Capture the cell that displays the provided text and extract its [X, Y] central coordinate. 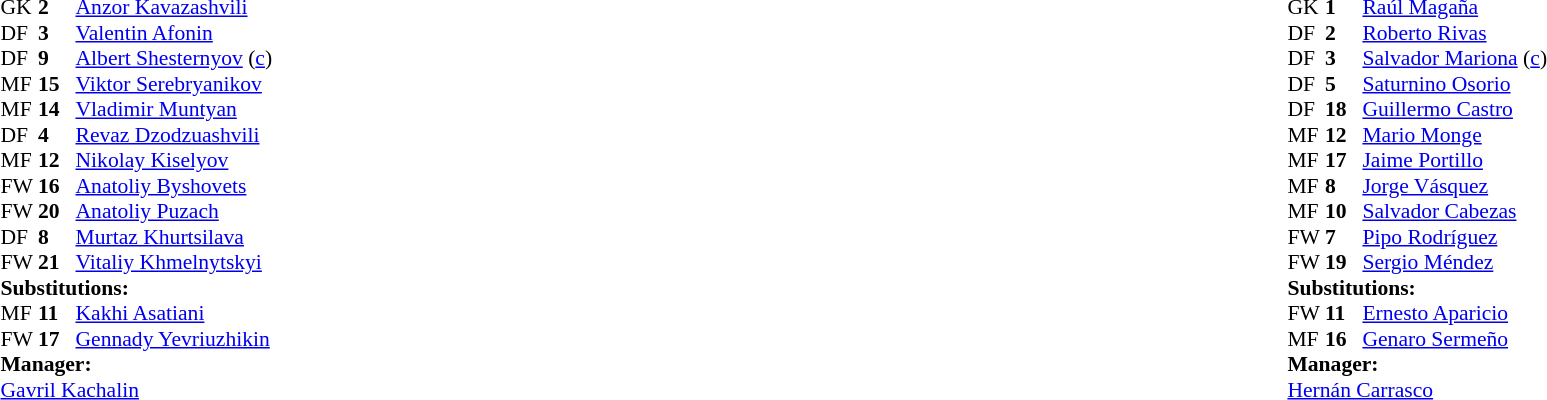
Sergio Méndez [1454, 263]
Ernesto Aparicio [1454, 313]
Mario Monge [1454, 135]
9 [57, 59]
10 [1344, 211]
4 [57, 135]
18 [1344, 109]
21 [57, 263]
Kakhi Asatiani [174, 313]
2 [1344, 33]
15 [57, 84]
Jaime Portillo [1454, 161]
Anatoliy Byshovets [174, 186]
Saturnino Osorio [1454, 84]
20 [57, 211]
Guillermo Castro [1454, 109]
Valentin Afonin [174, 33]
Genaro Sermeño [1454, 339]
19 [1344, 263]
Murtaz Khurtsilava [174, 237]
Salvador Cabezas [1454, 211]
Roberto Rivas [1454, 33]
Viktor Serebryanikov [174, 84]
Pipo Rodríguez [1454, 237]
Vladimir Muntyan [174, 109]
Revaz Dzodzuashvili [174, 135]
Anatoliy Puzach [174, 211]
Gennady Yevriuzhikin [174, 339]
Nikolay Kiselyov [174, 161]
Jorge Vásquez [1454, 186]
Albert Shesternyov (c) [174, 59]
Salvador Mariona (c) [1454, 59]
5 [1344, 84]
14 [57, 109]
Vitaliy Khmelnytskyi [174, 263]
7 [1344, 237]
